Detect which cell encompasses the target text, then output its [X, Y] center coordinate. 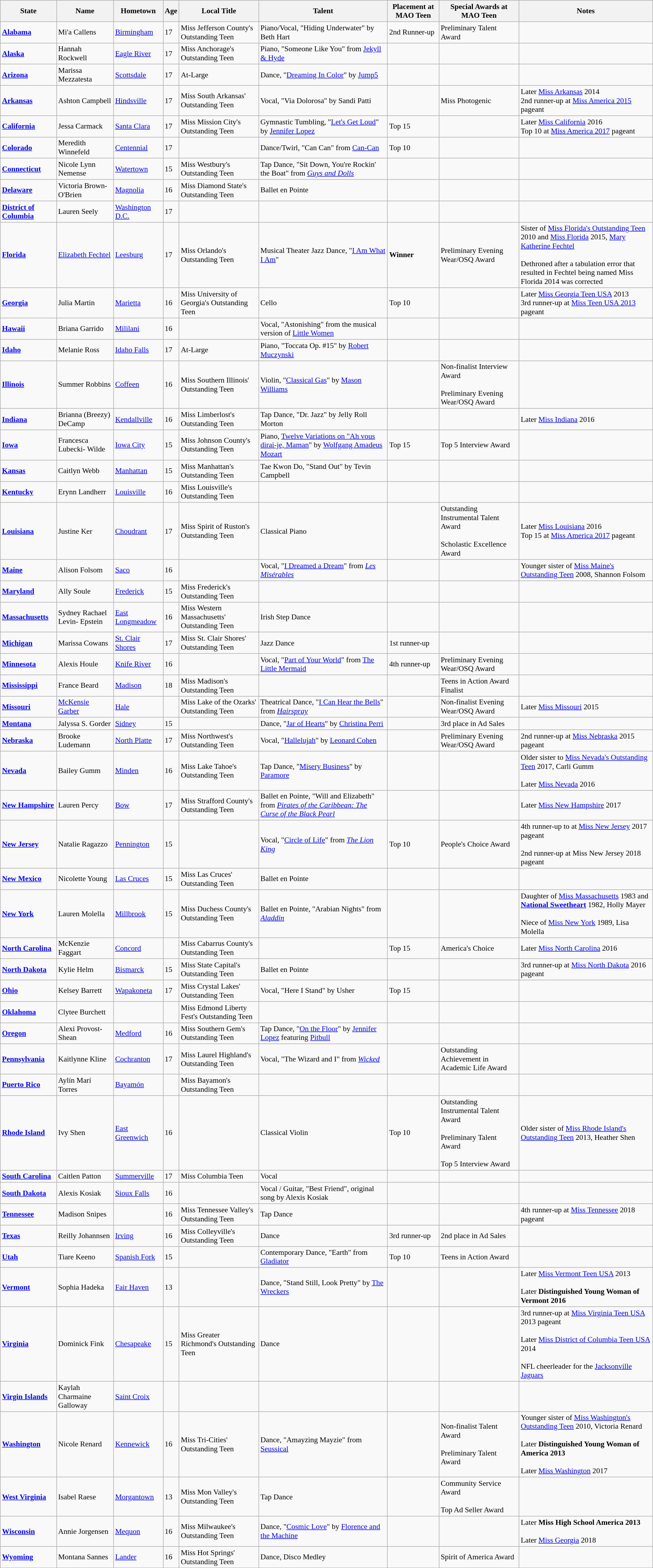
Sophia Hadeka [85, 1287]
Bailey Gumm [85, 771]
Texas [29, 1236]
Victoria Brown- O'Brien [85, 190]
Michigan [29, 643]
Louisiana [29, 531]
Morgantown [138, 1497]
Kaylah Charmaine Galloway [85, 1396]
Miss Western Massachusetts' Outstanding Teen [219, 617]
Maine [29, 570]
Miss St. Clair Shores' Outstanding Teen [219, 643]
Older sister to Miss Nevada's Outstanding Teen 2017, Carli GummLater Miss Nevada 2016 [586, 771]
Leesburg [138, 255]
New York [29, 914]
Piano/Vocal, "Hiding Underwater" by Beth Hart [323, 32]
Miss Jefferson County's Outstanding Teen [219, 32]
Later Miss Arkansas 20142nd runner-up at Miss America 2015 pageant [586, 101]
Tap Dance, "Dr. Jazz" by Jelly Roll Morton [323, 419]
Kentucky [29, 492]
Miss Edmond Liberty Fest's Outstanding Teen [219, 1012]
America's Choice [479, 948]
Teens in Action Award [479, 1257]
New Mexico [29, 879]
Theatrical Dance, "I Can Hear the Bells" from Hairspray [323, 706]
Mi'a Callens [85, 32]
Piano, "Toccata Op. #15" by Robert Muczynski [323, 350]
Kendallville [138, 419]
District of Columbia [29, 212]
New Jersey [29, 844]
Miss Orlando's Outstanding Teen [219, 255]
Non-finalist Talent AwardPreliminary Talent Award [479, 1444]
Top 5 Interview Award [479, 445]
Older sister of Miss Rhode Island's Outstanding Teen 2013, Heather Shen [586, 1133]
Caitlen Patton [85, 1176]
Oklahoma [29, 1012]
Washington D.C. [138, 212]
Piano, Twelve Variations on "Ah vous dirai-je, Maman" by Wolfgang Amadeus Mozart [323, 445]
Rhode Island [29, 1133]
Daughter of Miss Massachusetts 1983 and National Sweetheart 1982, Holly MayerNiece of Miss New York 1989, Lisa Molella [586, 914]
Eagle River [138, 54]
Age [171, 11]
Sidney [138, 724]
Jazz Dance [323, 643]
Later Miss California 2016Top 10 at Miss America 2017 pageant [586, 126]
Miss Madison's Outstanding Teen [219, 686]
Ballet en Pointe, "Will and Elizabeth" from Pirates of the Caribbean: The Curse of the Black Pearl [323, 805]
Vocal, "Hallelujah" by Leonard Cohen [323, 741]
Dance, "Stand Still, Look Pretty" by The Wreckers [323, 1287]
Winner [413, 255]
Arizona [29, 75]
New Hampshire [29, 805]
Miss Bayamon's Outstanding Teen [219, 1085]
St. Clair Shores [138, 643]
Birmingham [138, 32]
Bismarck [138, 970]
Miss Johnson County's Outstanding Teen [219, 445]
Classical Violin [323, 1133]
Community Service AwardTop Ad Seller Award [479, 1497]
Las Cruces [138, 879]
Piano, "Someone Like You" from Jekyll & Hyde [323, 54]
Pennington [138, 844]
Delaware [29, 190]
Ivy Shen [85, 1133]
Miss Photogenic [479, 101]
Lander [138, 1557]
Tap Dance, "Misery Business" by Paramore [323, 771]
Vocal, "Here I Stand" by Usher [323, 991]
Mililani [138, 329]
Notes [586, 11]
Alabama [29, 32]
Kylie Helm [85, 970]
Hannah Rockwell [85, 54]
Vocal, "I Dreamed a Dream" from Les Misérables [323, 570]
3rd runner-up at Miss Virginia Teen USA 2013 pageantLater Miss District of Columbia Teen USA 2014 NFL cheerleader for the Jacksonville Jaguars [586, 1344]
2nd Runner-up [413, 32]
Miss Tennessee Valley's Outstanding Teen [219, 1214]
Miss Southern Illinois' Outstanding Teen [219, 385]
Later Miss Georgia Teen USA 20133rd runner-up at Miss Teen USA 2013 pageant [586, 303]
Miss Anchorage's Outstanding Teen [219, 54]
Preliminary Talent Award [479, 32]
Mequon [138, 1531]
Talent [323, 11]
Irving [138, 1236]
Miss South Arkansas' Outstanding Teen [219, 101]
State [29, 11]
Virginia [29, 1344]
Summerville [138, 1176]
Centennial [138, 148]
Cochranton [138, 1059]
Minden [138, 771]
Miss University of Georgia's Outstanding Teen [219, 303]
Fair Haven [138, 1287]
Briana Garrido [85, 329]
Aylín Marí Torres [85, 1085]
Kelsey Barrett [85, 991]
Sydney Rachael Levin- Epstein [85, 617]
Nicole Renard [85, 1444]
Oregon [29, 1033]
Wyoming [29, 1557]
3rd runner-up at Miss North Dakota 2016 pageant [586, 970]
18 [171, 686]
Sioux Falls [138, 1194]
Kansas [29, 471]
Miss Westbury's Outstanding Teen [219, 169]
France Beard [85, 686]
Lauren Molella [85, 914]
Miss Greater Richmond's Outstanding Teen [219, 1344]
Vocal, "Circle of Life" from The Lion King [323, 844]
Miss Southern Gem's Outstanding Teen [219, 1033]
People's Choice Award [479, 844]
Miss Mission City's Outstanding Teen [219, 126]
Scottsdale [138, 75]
Dance/Twirl, "Can Can" from Can-Can [323, 148]
Brianna (Breezy) DeCamp [85, 419]
Mississippi [29, 686]
Hawaii [29, 329]
Lauren Seely [85, 212]
Miss Tri-Cities' Outstanding Teen [219, 1444]
Concord [138, 948]
Spirit of America Award [479, 1557]
Brooke Ludemann [85, 741]
Medford [138, 1033]
Jalyssa S. Gorder [85, 724]
Connecticut [29, 169]
Nicolette Young [85, 879]
Tae Kwon Do, "Stand Out" by Tevin Campbell [323, 471]
Manhattan [138, 471]
Arkansas [29, 101]
Kennewick [138, 1444]
Illinois [29, 385]
1st runner-up [413, 643]
Vocal, "Via Dolorosa" by Sandi Patti [323, 101]
Tap Dance, "On the Floor" by Jennifer Lopez featuring Pitbull [323, 1033]
Dance, "Amayzing Mayzie" from Seussical [323, 1444]
Dance, "Dreaming In Color" by Jump5 [323, 75]
Coffeen [138, 385]
Gymnastic Tumbling, "Let's Get Loud" by Jennifer Lopez [323, 126]
Miss Milwaukee's Outstanding Teen [219, 1531]
Non-finalist Evening Wear/OSQ Award [479, 706]
Musical Theater Jazz Dance, "I Am What I Am" [323, 255]
Nevada [29, 771]
Vocal / Guitar, "Best Friend", original song by Alexis Kosiak [323, 1194]
2nd runner-up at Miss Nebraska 2015 pageant [586, 741]
Georgia [29, 303]
Name [85, 11]
Alexis Kosiak [85, 1194]
Classical Piano [323, 531]
Puerto Rico [29, 1085]
Outstanding Achievement in Academic Life Award [479, 1059]
Wisconsin [29, 1531]
Alexi Provost- Shean [85, 1033]
Alison Folsom [85, 570]
Justine Ker [85, 531]
Miss State Capital's Outstanding Teen [219, 970]
Tiare Keeno [85, 1257]
4th runner-up [413, 664]
East Greenwich [138, 1133]
Santa Clara [138, 126]
Choudrant [138, 531]
Local Title [219, 11]
California [29, 126]
Later Miss Louisiana 2016Top 15 at Miss America 2017 pageant [586, 531]
Younger sister of Miss Maine's Outstanding Teen 2008, Shannon Folsom [586, 570]
Bow [138, 805]
Alaska [29, 54]
Millbrook [138, 914]
Erynn Landherr [85, 492]
Isabel Raese [85, 1497]
Later Miss Missouri 2015 [586, 706]
Virgin Islands [29, 1396]
4th runner-up to at Miss New Jersey 2017 pageant2nd runner-up at Miss New Jersey 2018 pageant [586, 844]
Non-finalist Interview AwardPreliminary Evening Wear/OSQ Award [479, 385]
Miss Colleyville's Outstanding Teen [219, 1236]
Jessa Carmack [85, 126]
Iowa City [138, 445]
Indiana [29, 419]
McKenzie Faggart [85, 948]
Madison [138, 686]
3rd runner-up [413, 1236]
Younger sister of Miss Washington's Outstanding Teen 2010, Victoria RenardLater Distinguished Young Woman of America 2013Later Miss Washington 2017 [586, 1444]
Watertown [138, 169]
Ashton Campbell [85, 101]
Annie Jorgensen [85, 1531]
Hale [138, 706]
Vermont [29, 1287]
Miss Laurel Highland's Outstanding Teen [219, 1059]
Miss Mon Valley's Outstanding Teen [219, 1497]
Miss Lake of the Ozarks' Outstanding Teen [219, 706]
Nicole Lynn Nemense [85, 169]
Tennessee [29, 1214]
Spanish Fork [138, 1257]
Miss Lake Tahoe's Outstanding Teen [219, 771]
Pennsylvania [29, 1059]
Special Awards at MAO Teen [479, 11]
Julia Martin [85, 303]
Bayamón [138, 1085]
Hindsville [138, 101]
Ohio [29, 991]
Lauren Percy [85, 805]
Florida [29, 255]
North Dakota [29, 970]
Dance, Disco Medley [323, 1557]
Chesapeake [138, 1344]
Contemporary Dance, "Earth" from Gladiator [323, 1257]
Teens in Action Award Finalist [479, 686]
Saco [138, 570]
Miss Northwest's Outstanding Teen [219, 741]
Madison Snipes [85, 1214]
2nd place in Ad Sales [479, 1236]
Later Miss Vermont Teen USA 2013Later Distinguished Young Woman of Vermont 2016 [586, 1287]
Miss Diamond State's Outstanding Teen [219, 190]
Knife River [138, 664]
Melanie Ross [85, 350]
Vocal [323, 1176]
Outstanding Instrumental Talent AwardScholastic Excellence Award [479, 531]
Saint Croix [138, 1396]
Vocal, "Part of Your World" from The Little Mermaid [323, 664]
Miss Columbia Teen [219, 1176]
North Carolina [29, 948]
Summer Robbins [85, 385]
Frederick [138, 592]
Miss Duchess County's Outstanding Teen [219, 914]
Miss Frederick's Outstanding Teen [219, 592]
Miss Spirit of Ruston's Outstanding Teen [219, 531]
Later Miss New Hampshire 2017 [586, 805]
McKensie Garber [85, 706]
Montana [29, 724]
Tap Dance, "Sit Down, You're Rockin' the Boat" from Guys and Dolls [323, 169]
South Carolina [29, 1176]
West Virginia [29, 1497]
3rd place in Ad Sales [479, 724]
Francesca Lubecki- Wilde [85, 445]
South Dakota [29, 1194]
Maryland [29, 592]
Miss Manhattan's Outstanding Teen [219, 471]
Idaho [29, 350]
Colorado [29, 148]
North Platte [138, 741]
Miss Hot Springs' Outstanding Teen [219, 1557]
Caitlyn Webb [85, 471]
Miss Crystal Lakes' Outstanding Teen [219, 991]
Vocal, "The Wizard and I" from Wicked [323, 1059]
Marissa Cowans [85, 643]
Meredith Winnefeld [85, 148]
Utah [29, 1257]
Ally Soule [85, 592]
Louisville [138, 492]
Montana Sannes [85, 1557]
Later Miss High School America 2013Later Miss Georgia 2018 [586, 1531]
Natalie Ragazzo [85, 844]
Kaitlynne Kline [85, 1059]
Irish Step Dance [323, 617]
Miss Las Cruces' Outstanding Teen [219, 879]
Placement at MAO Teen [413, 11]
Miss Limberlost's Outstanding Teen [219, 419]
Wapakoneta [138, 991]
Marissa Mezzatesta [85, 75]
Outstanding Instrumental Talent AwardPreliminary Talent AwardTop 5 Interview Award [479, 1133]
Dominick Fink [85, 1344]
Cello [323, 303]
Alexis Houle [85, 664]
Massachusetts [29, 617]
Iowa [29, 445]
Later Miss North Carolina 2016 [586, 948]
Miss Cabarrus County's Outstanding Teen [219, 948]
Later Miss Indiana 2016 [586, 419]
Miss Strafford County's Outstanding Teen [219, 805]
Dance, "Cosmic Love" by Florence and the Machine [323, 1531]
Violin, "Classical Gas" by Mason Williams [323, 385]
Reilly Johannsen [85, 1236]
Washington [29, 1444]
Missouri [29, 706]
East Longmeadow [138, 617]
Minnesota [29, 664]
Elizabeth Fechtel [85, 255]
Vocal, "Astonishing" from the musical version of Little Women [323, 329]
Miss Louisville's Outstanding Teen [219, 492]
Dance, "Jar of Hearts" by Christina Perri [323, 724]
Clytee Burchett [85, 1012]
Hometown [138, 11]
Idaho Falls [138, 350]
4th runner-up at Miss Tennessee 2018 pageant [586, 1214]
Ballet en Pointe, "Arabian Nights" from Aladdin [323, 914]
Magnolia [138, 190]
Marietta [138, 303]
Nebraska [29, 741]
